Extract the (X, Y) coordinate from the center of the cell holding the provided text.  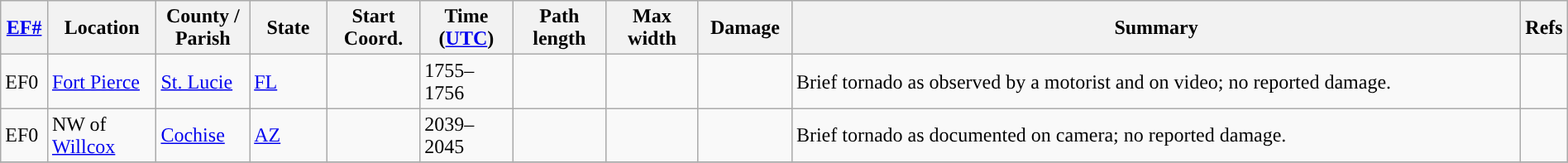
Refs (1544, 28)
County / Parish (203, 28)
2039–2045 (466, 136)
St. Lucie (203, 81)
Start Coord. (374, 28)
State (289, 28)
AZ (289, 136)
Max width (652, 28)
Brief tornado as documented on camera; no reported damage. (1156, 136)
Fort Pierce (101, 81)
NW of Willcox (101, 136)
Cochise (203, 136)
FL (289, 81)
Damage (744, 28)
Path length (559, 28)
1755–1756 (466, 81)
Time (UTC) (466, 28)
EF# (25, 28)
Brief tornado as observed by a motorist and on video; no reported damage. (1156, 81)
Location (101, 28)
Summary (1156, 28)
